Return the (X, Y) coordinate for the center point of the cell that contains the specified text.  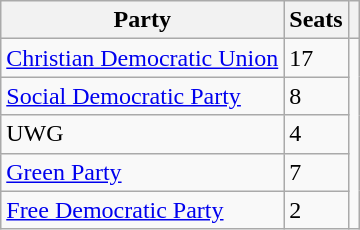
Free Democratic Party (142, 210)
Christian Democratic Union (142, 58)
8 (316, 96)
UWG (142, 134)
17 (316, 58)
Social Democratic Party (142, 96)
Seats (316, 20)
Party (142, 20)
Green Party (142, 172)
2 (316, 210)
4 (316, 134)
7 (316, 172)
